Pinpoint the cell where the given text exists, returning its (x, y) midpoint coordinate. 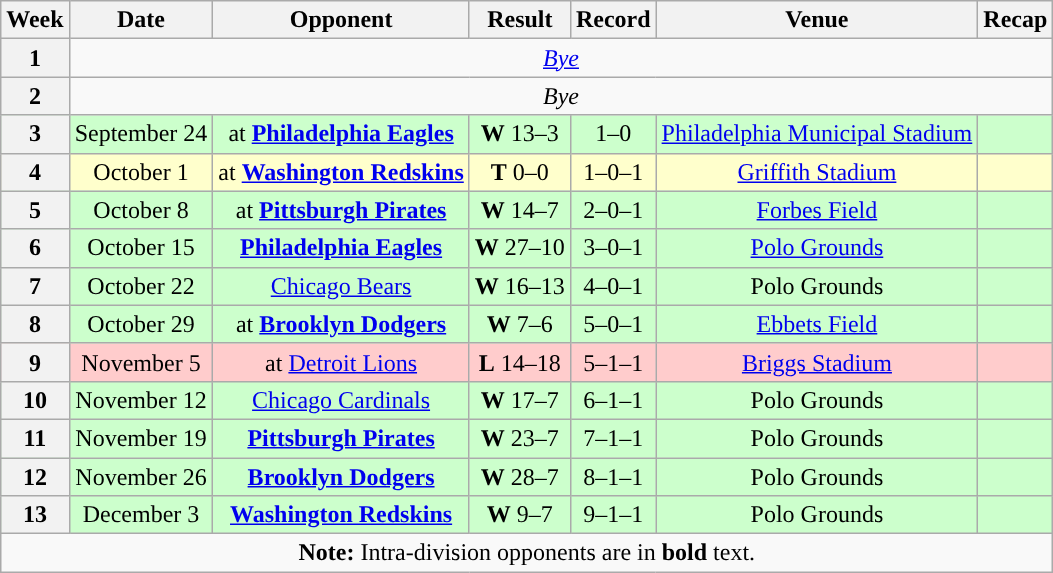
9 (35, 362)
6 (35, 248)
Brooklyn Dodgers (341, 477)
Chicago Bears (341, 286)
October 29 (141, 324)
Briggs Stadium (817, 362)
at Detroit Lions (341, 362)
Note: Intra-division opponents are in bold text. (527, 553)
Recap (1016, 20)
November 26 (141, 477)
at Pittsburgh Pirates (341, 210)
Philadelphia Municipal Stadium (817, 134)
2 (35, 96)
1–0–1 (613, 172)
L 14–18 (520, 362)
Chicago Cardinals (341, 400)
8 (35, 324)
Washington Redskins (341, 515)
4–0–1 (613, 286)
at Philadelphia Eagles (341, 134)
W 13–3 (520, 134)
1 (35, 58)
W 16–13 (520, 286)
Philadelphia Eagles (341, 248)
3–0–1 (613, 248)
12 (35, 477)
W 9–7 (520, 515)
W 28–7 (520, 477)
Date (141, 20)
7–1–1 (613, 438)
November 12 (141, 400)
10 (35, 400)
Opponent (341, 20)
W 7–6 (520, 324)
October 1 (141, 172)
6–1–1 (613, 400)
11 (35, 438)
5–0–1 (613, 324)
October 8 (141, 210)
Venue (817, 20)
W 27–10 (520, 248)
November 5 (141, 362)
Forbes Field (817, 210)
1–0 (613, 134)
September 24 (141, 134)
Result (520, 20)
Week (35, 20)
Record (613, 20)
October 15 (141, 248)
13 (35, 515)
7 (35, 286)
5 (35, 210)
Ebbets Field (817, 324)
Griffith Stadium (817, 172)
at Washington Redskins (341, 172)
4 (35, 172)
T 0–0 (520, 172)
W 17–7 (520, 400)
5–1–1 (613, 362)
2–0–1 (613, 210)
at Brooklyn Dodgers (341, 324)
December 3 (141, 515)
W 14–7 (520, 210)
November 19 (141, 438)
9–1–1 (613, 515)
3 (35, 134)
8–1–1 (613, 477)
October 22 (141, 286)
W 23–7 (520, 438)
Pittsburgh Pirates (341, 438)
